For the text-containing cell, return its midpoint in (x, y) coordinate format. 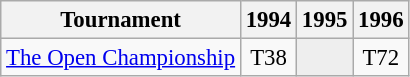
Tournament (121, 20)
1994 (268, 20)
The Open Championship (121, 58)
T72 (381, 58)
T38 (268, 58)
1995 (325, 20)
1996 (381, 20)
